Detect which cell encompasses the target text, then output its [x, y] center coordinate. 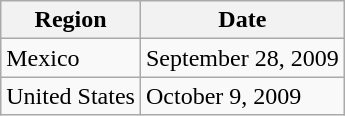
United States [71, 96]
September 28, 2009 [242, 58]
Mexico [71, 58]
Date [242, 20]
October 9, 2009 [242, 96]
Region [71, 20]
